From the cell containing the given text, extract its center point as [x, y] coordinate. 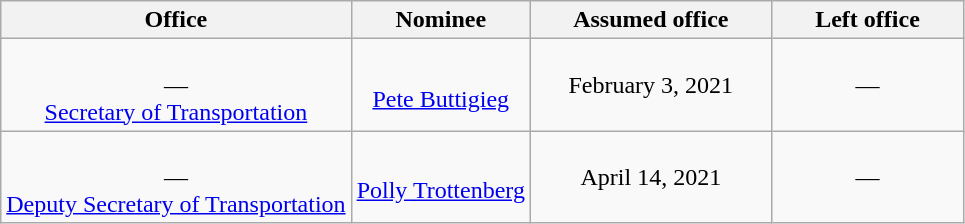
—Deputy Secretary of Transportation [176, 177]
April 14, 2021 [650, 177]
Polly Trottenberg [440, 177]
Nominee [440, 20]
Left office [868, 20]
Pete Buttigieg [440, 85]
—Secretary of Transportation [176, 85]
February 3, 2021 [650, 85]
Assumed office [650, 20]
Office [176, 20]
